Determine the (X, Y) coordinate at the center of the cell enclosing the given text.  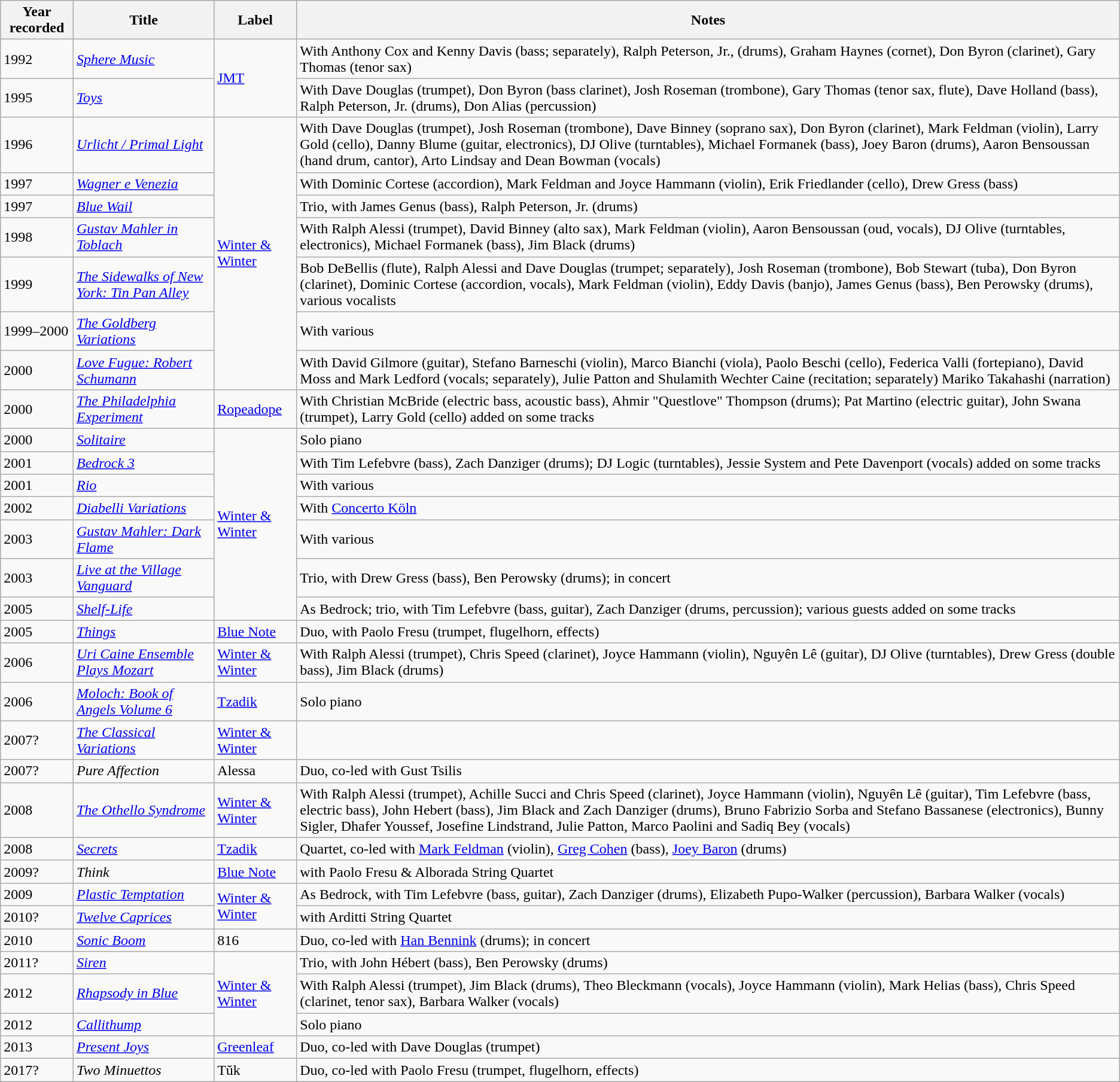
The Classical Variations (144, 740)
Two Minuettos (144, 1070)
Love Fugue: Robert Schumann (144, 370)
2013 (37, 1047)
2011? (37, 963)
Diabelli Variations (144, 508)
The Sidewalks of New York: Tin Pan Alley (144, 284)
Label (255, 20)
With Concerto Köln (708, 508)
2002 (37, 508)
The Othello Syndrome (144, 810)
Uri Caine Ensemble Plays Mozart (144, 663)
Plastic Temptation (144, 894)
Callithump (144, 1025)
Moloch: Book of Angels Volume 6 (144, 701)
Trio, with John Hébert (bass), Ben Perowsky (drums) (708, 963)
2009? (37, 871)
Things (144, 632)
Urlicht / Primal Light (144, 145)
Present Joys (144, 1047)
with Paolo Fresu & Alborada String Quartet (708, 871)
Title (144, 20)
The Philadelphia Experiment (144, 409)
JMT (255, 78)
Gustav Mahler in Toblach (144, 237)
Notes (708, 20)
1995 (37, 98)
Tŭk (255, 1070)
with Arditti String Quartet (708, 917)
Greenleaf (255, 1047)
2010? (37, 917)
Bedrock 3 (144, 462)
1999 (37, 284)
Toys (144, 98)
Pure Affection (144, 771)
Twelve Caprices (144, 917)
Ropeadope (255, 409)
Rhapsody in Blue (144, 994)
Trio, with James Genus (bass), Ralph Peterson, Jr. (drums) (708, 206)
1992 (37, 59)
As Bedrock, with Tim Lefebvre (bass, guitar), Zach Danziger (drums), Elizabeth Pupo-Walker (percussion), Barbara Walker (vocals) (708, 894)
Duo, co-led with Dave Douglas (trumpet) (708, 1047)
Duo, co-led with Gust Tsilis (708, 771)
With Tim Lefebvre (bass), Zach Danziger (drums); DJ Logic (turntables), Jessie System and Pete Davenport (vocals) added on some tracks (708, 462)
Siren (144, 963)
Year recorded (37, 20)
Secrets (144, 849)
Alessa (255, 771)
The Goldberg Variations (144, 331)
Gustav Mahler: Dark Flame (144, 540)
2009 (37, 894)
Live at the Village Vanguard (144, 578)
Wagner e Venezia (144, 184)
As Bedrock; trio, with Tim Lefebvre (bass, guitar), Zach Danziger (drums, percussion); various guests added on some tracks (708, 609)
Duo, co-led with Paolo Fresu (trumpet, flugelhorn, effects) (708, 1070)
Duo, with Paolo Fresu (trumpet, flugelhorn, effects) (708, 632)
2010 (37, 940)
2017? (37, 1070)
Sonic Boom (144, 940)
1998 (37, 237)
Sphere Music (144, 59)
With Dominic Cortese (accordion), Mark Feldman and Joyce Hammann (violin), Erik Friedlander (cello), Drew Gress (bass) (708, 184)
Quartet, co-led with Mark Feldman (violin), Greg Cohen (bass), Joey Baron (drums) (708, 849)
Trio, with Drew Gress (bass), Ben Perowsky (drums); in concert (708, 578)
Think (144, 871)
1999–2000 (37, 331)
1996 (37, 145)
Shelf-Life (144, 609)
816 (255, 940)
Rio (144, 486)
Blue Wail (144, 206)
Duo, co-led with Han Bennink (drums); in concert (708, 940)
Solitaire (144, 440)
